From the cell containing the given text, extract its center point as (x, y) coordinate. 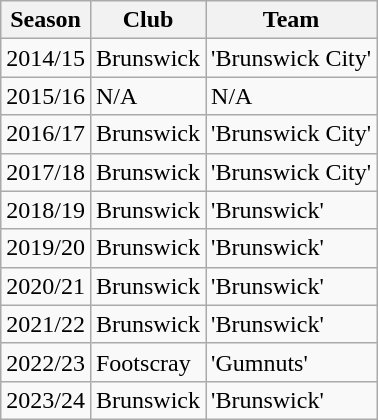
2023/24 (46, 400)
2017/18 (46, 172)
2020/21 (46, 286)
Team (292, 20)
2022/23 (46, 362)
'Gumnuts' (292, 362)
Club (148, 20)
Footscray (148, 362)
2014/15 (46, 58)
2016/17 (46, 134)
2021/22 (46, 324)
2019/20 (46, 248)
Season (46, 20)
2015/16 (46, 96)
2018/19 (46, 210)
